From the cell containing the given text, extract its center point as (x, y) coordinate. 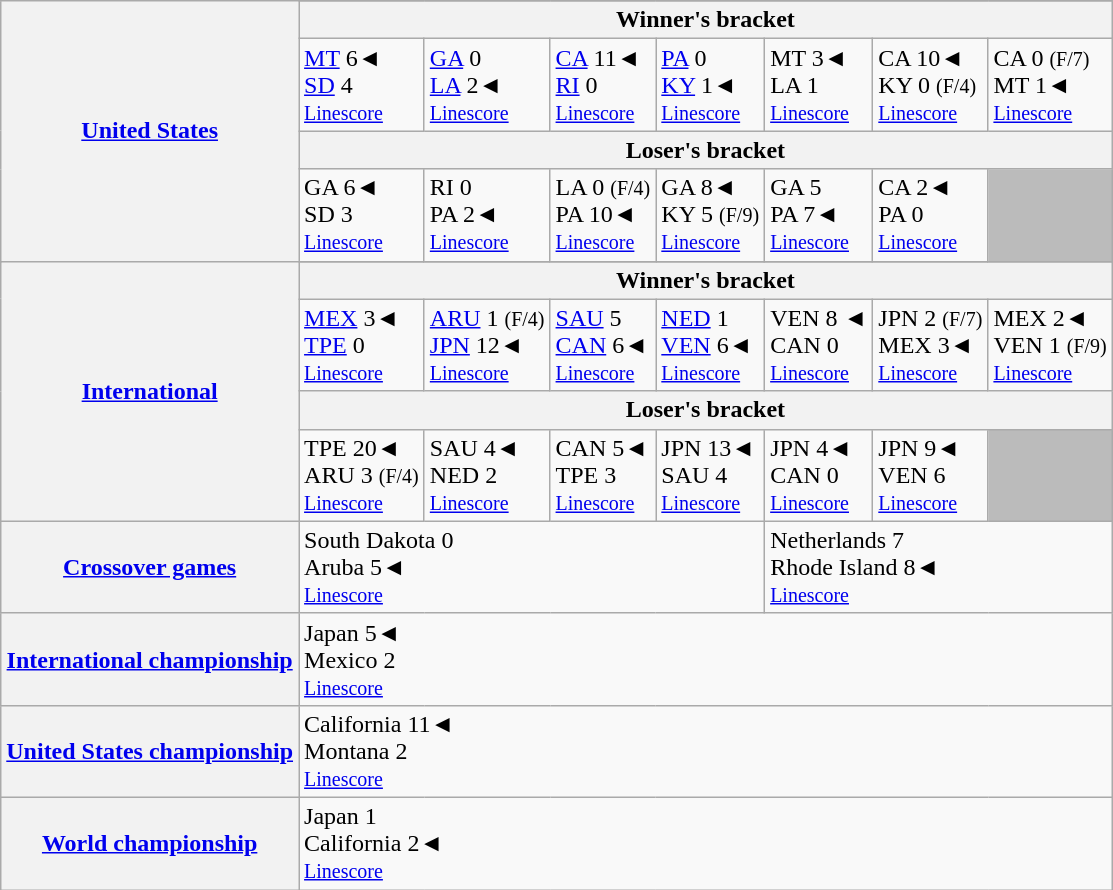
JPN 9◄ VEN 6 Linescore (930, 475)
GA 8◄ KY 5 (F/9)Linescore (710, 215)
South Dakota 0 Aruba 5◄ Linescore (532, 567)
International championship (150, 659)
World championship (150, 843)
NED 1 VEN 6◄ Linescore (710, 345)
International (150, 391)
JPN 2 (F/7) MEX 3◄ Linescore (930, 345)
CA 0 (F/7) MT 1◄ Linescore (1050, 85)
Crossover games (150, 567)
CA 11◄ RI 0 Linescore (603, 85)
MEX 2◄ VEN 1 (F/9) Linescore (1050, 345)
GA 5 PA 7◄ Linescore (819, 215)
LA 0 (F/4) PA 10◄ Linescore (603, 215)
MEX 3◄ TPE 0 Linescore (362, 345)
JPN 4◄ CAN 0 Linescore (819, 475)
RI 0 PA 2◄ Linescore (487, 215)
SAU 4◄ NED 2 Linescore (487, 475)
SAU 5 CAN 6◄ Linescore (603, 345)
VEN 8 ◄ CAN 0 Linescore (819, 345)
United States (150, 131)
ARU 1 (F/4) JPN 12◄ Linescore (487, 345)
CA 2◄ PA 0 Linescore (930, 215)
PA 0 KY 1◄ Linescore (710, 85)
California 11◄ Montana 2 Linescore (706, 751)
CA 10◄ KY 0 (F/4)Linescore (930, 85)
GA 6◄ SD 3 Linescore (362, 215)
United States championship (150, 751)
Japan 5◄ Mexico 2Linescore (706, 659)
GA 0 LA 2◄ Linescore (487, 85)
Japan 1 California 2◄ Linescore (706, 843)
MT 3◄ LA 1 Linescore (819, 85)
TPE 20◄ ARU 3 (F/4)Linescore (362, 475)
MT 6◄ SD 4 Linescore (362, 85)
JPN 13◄ SAU 4 Linescore (710, 475)
CAN 5◄ TPE 3 Linescore (603, 475)
Netherlands 7 Rhode Island 8◄ Linescore (939, 567)
